Search for the cell housing the specified text and yield its [X, Y] center coordinate. 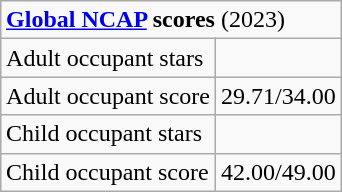
Child occupant stars [108, 134]
42.00/49.00 [279, 172]
Child occupant score [108, 172]
Adult occupant stars [108, 58]
29.71/34.00 [279, 96]
Adult occupant score [108, 96]
Global NCAP scores (2023) [172, 20]
